Return the (X, Y) coordinate for the center point of the cell that contains the specified text.  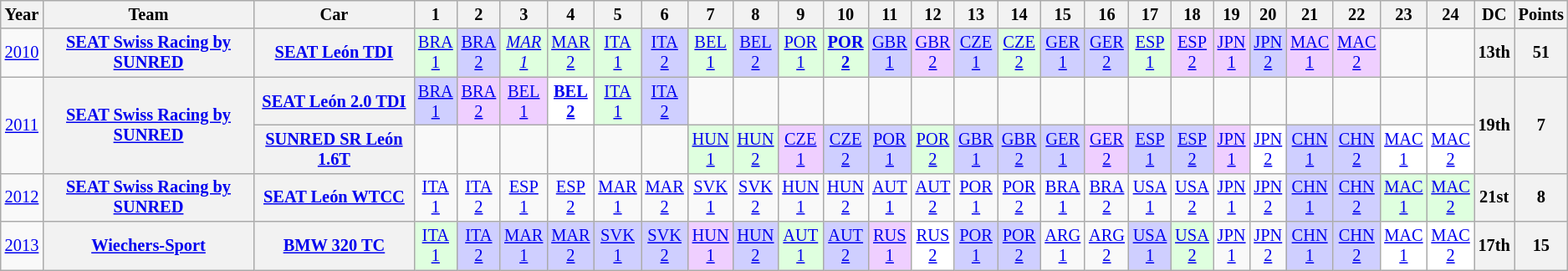
4 (570, 14)
SEAT León TDI (335, 53)
12 (933, 14)
9 (800, 14)
21st (1494, 197)
Team (149, 14)
1 (436, 14)
19 (1232, 14)
DC (1494, 14)
14 (1019, 14)
23 (1403, 14)
2011 (22, 125)
16 (1107, 14)
SEAT León 2.0 TDI (335, 101)
11 (890, 14)
Points (1541, 14)
Year (22, 14)
20 (1268, 14)
3 (524, 14)
17 (1150, 14)
Car (335, 14)
Wiechers-Sport (149, 246)
SUNRED SR León 1.6T (335, 149)
17th (1494, 246)
SEAT León WTCC (335, 197)
5 (617, 14)
2 (479, 14)
2010 (22, 53)
2013 (22, 246)
10 (845, 14)
2012 (22, 197)
24 (1450, 14)
51 (1541, 53)
ARG1 (1062, 246)
6 (665, 14)
19th (1494, 125)
RUS2 (933, 246)
ARG2 (1107, 246)
13 (976, 14)
13th (1494, 53)
RUS1 (890, 246)
21 (1310, 14)
22 (1356, 14)
BMW 320 TC (335, 246)
18 (1192, 14)
